Capture the cell that displays the provided text and extract its (X, Y) central coordinate. 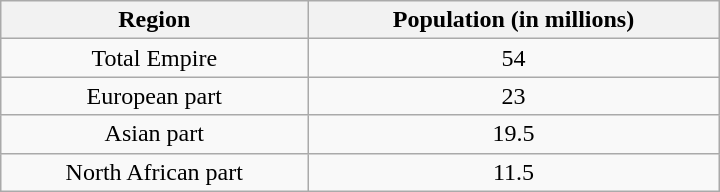
Asian part (154, 134)
Region (154, 20)
European part (154, 96)
23 (514, 96)
54 (514, 58)
Population (in millions) (514, 20)
11.5 (514, 172)
Total Empire (154, 58)
North African part (154, 172)
19.5 (514, 134)
